Identify which cell holds the provided text, then report its [x, y] central coordinate. 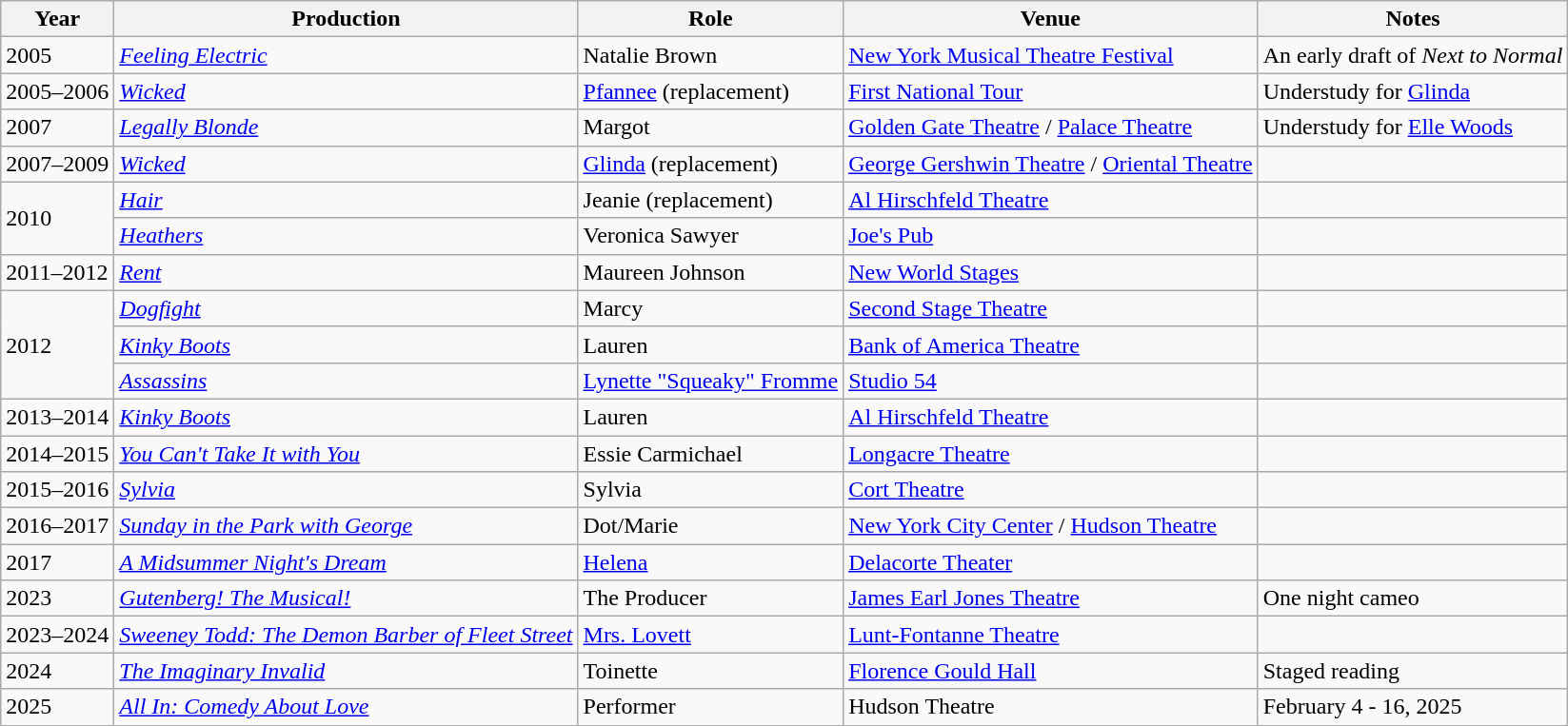
Gutenberg! The Musical! [347, 598]
Essie Carmichael [710, 454]
Assassins [347, 381]
2011–2012 [57, 272]
Role [710, 19]
Venue [1051, 19]
2015–2016 [57, 490]
Lynette "Squeaky" Fromme [710, 381]
Understudy for Glinda [1413, 91]
2025 [57, 707]
February 4 - 16, 2025 [1413, 707]
Golden Gate Theatre / Palace Theatre [1051, 128]
2023–2024 [57, 635]
A Midsummer Night's Dream [347, 562]
Second Stage Theatre [1051, 308]
Glinda (replacement) [710, 164]
Studio 54 [1051, 381]
Delacorte Theater [1051, 562]
2007–2009 [57, 164]
Maureen Johnson [710, 272]
Notes [1413, 19]
Dot/Marie [710, 526]
Production [347, 19]
Sweeney Todd: The Demon Barber of Fleet Street [347, 635]
Pfannee (replacement) [710, 91]
An early draft of Next to Normal [1413, 55]
Performer [710, 707]
2024 [57, 671]
Hudson Theatre [1051, 707]
2005 [57, 55]
2017 [57, 562]
Year [57, 19]
Lunt-Fontanne Theatre [1051, 635]
Joe's Pub [1051, 236]
2014–2015 [57, 454]
Veronica Sawyer [710, 236]
Rent [347, 272]
Bank of America Theatre [1051, 344]
Sunday in the Park with George [347, 526]
2023 [57, 598]
The Imaginary Invalid [347, 671]
New World Stages [1051, 272]
Natalie Brown [710, 55]
Florence Gould Hall [1051, 671]
Staged reading [1413, 671]
Feeling Electric [347, 55]
Dogfight [347, 308]
2007 [57, 128]
Cort Theatre [1051, 490]
2010 [57, 218]
Helena [710, 562]
2005–2006 [57, 91]
You Can't Take It with You [347, 454]
Longacre Theatre [1051, 454]
All In: Comedy About Love [347, 707]
Marcy [710, 308]
Understudy for Elle Woods [1413, 128]
2012 [57, 344]
New York Musical Theatre Festival [1051, 55]
Hair [347, 200]
Heathers [347, 236]
New York City Center / Hudson Theatre [1051, 526]
James Earl Jones Theatre [1051, 598]
One night cameo [1413, 598]
First National Tour [1051, 91]
The Producer [710, 598]
Margot [710, 128]
2013–2014 [57, 417]
Mrs. Lovett [710, 635]
Legally Blonde [347, 128]
2016–2017 [57, 526]
George Gershwin Theatre / Oriental Theatre [1051, 164]
Jeanie (replacement) [710, 200]
Toinette [710, 671]
